Return the (x, y) coordinate for the center point of the cell that contains the specified text.  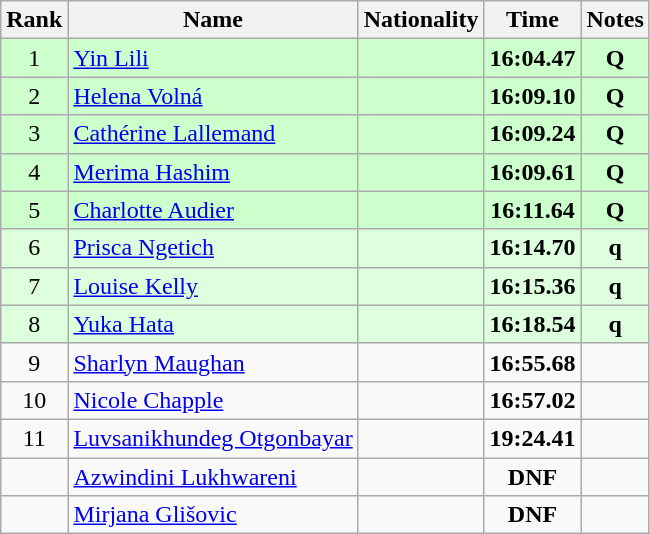
2 (34, 96)
8 (34, 324)
6 (34, 248)
11 (34, 438)
Notes (615, 20)
Helena Volná (213, 96)
7 (34, 286)
Cathérine Lallemand (213, 134)
16:09.61 (532, 172)
1 (34, 58)
5 (34, 210)
19:24.41 (532, 438)
Rank (34, 20)
Yuka Hata (213, 324)
16:57.02 (532, 400)
Sharlyn Maughan (213, 362)
Azwindini Lukhwareni (213, 477)
3 (34, 134)
16:09.10 (532, 96)
16:18.54 (532, 324)
Time (532, 20)
Mirjana Glišovic (213, 515)
Yin Lili (213, 58)
Nationality (421, 20)
16:04.47 (532, 58)
Luvsanikhundeg Otgonbayar (213, 438)
Prisca Ngetich (213, 248)
Nicole Chapple (213, 400)
Louise Kelly (213, 286)
Charlotte Audier (213, 210)
10 (34, 400)
16:09.24 (532, 134)
4 (34, 172)
16:55.68 (532, 362)
Merima Hashim (213, 172)
16:14.70 (532, 248)
16:11.64 (532, 210)
9 (34, 362)
Name (213, 20)
16:15.36 (532, 286)
